Determine the [X, Y] coordinate at the center of the cell enclosing the given text.  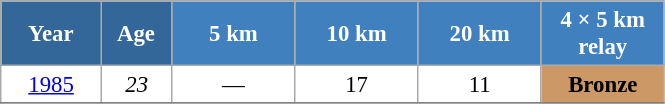
5 km [234, 34]
— [234, 85]
10 km [356, 34]
11 [480, 85]
17 [356, 85]
4 × 5 km relay [602, 34]
20 km [480, 34]
Bronze [602, 85]
Year [52, 34]
1985 [52, 85]
Age [136, 34]
23 [136, 85]
